From the cell containing the given text, extract its center point as (X, Y) coordinate. 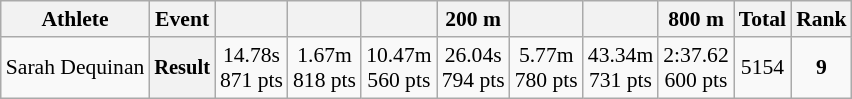
Event (182, 19)
Sarah Dequinan (76, 68)
14.78s871 pts (252, 68)
Rank (822, 19)
Result (182, 68)
1.67m818 pts (324, 68)
9 (822, 68)
5.77m780 pts (546, 68)
2:37.62600 pts (696, 68)
200 m (474, 19)
Total (762, 19)
800 m (696, 19)
43.34m731 pts (620, 68)
5154 (762, 68)
10.47m560 pts (398, 68)
26.04s794 pts (474, 68)
Athlete (76, 19)
